Locate the cell with the specified text and output its [x, y] center coordinate. 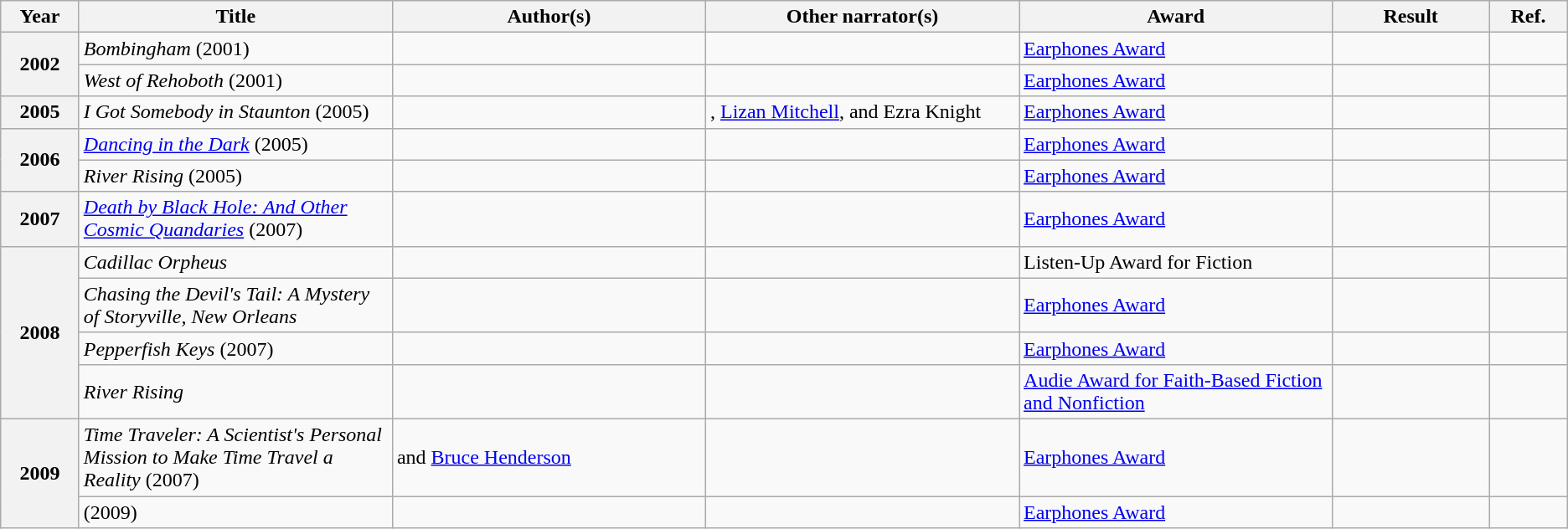
2006 [40, 160]
Dancing in the Dark (2005) [235, 144]
2002 [40, 64]
, Lizan Mitchell, and Ezra Knight [862, 112]
Pepperfish Keys (2007) [235, 348]
Other narrator(s) [862, 17]
Cadillac Orpheus [235, 262]
2009 [40, 473]
I Got Somebody in Staunton (2005) [235, 112]
and Bruce Henderson [549, 457]
Title [235, 17]
2005 [40, 112]
Death by Black Hole: And Other Cosmic Quandaries (2007) [235, 219]
(2009) [235, 511]
Time Traveler: A Scientist's Personal Mission to Make Time Travel a Reality (2007) [235, 457]
Audie Award for Faith-Based Fiction and Nonfiction [1176, 392]
Ref. [1529, 17]
Bombingham (2001) [235, 49]
River Rising (2005) [235, 176]
River Rising [235, 392]
Author(s) [549, 17]
2008 [40, 332]
Result [1411, 17]
Year [40, 17]
Chasing the Devil's Tail: A Mystery of Storyville, New Orleans [235, 305]
Listen-Up Award for Fiction [1176, 262]
Award [1176, 17]
West of Rehoboth (2001) [235, 80]
2007 [40, 219]
